Determine the (x, y) coordinate at the center of the cell enclosing the given text.  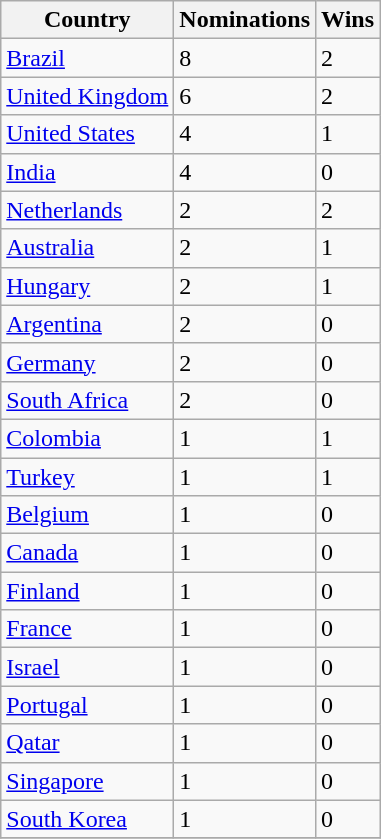
Colombia (88, 438)
Brazil (88, 58)
6 (245, 96)
United Kingdom (88, 96)
Turkey (88, 477)
Argentina (88, 324)
Finland (88, 591)
Germany (88, 362)
Belgium (88, 515)
Singapore (88, 781)
United States (88, 134)
Canada (88, 553)
South Korea (88, 819)
Netherlands (88, 210)
Australia (88, 248)
Wins (348, 20)
France (88, 629)
Nominations (245, 20)
Israel (88, 667)
South Africa (88, 400)
India (88, 172)
Country (88, 20)
8 (245, 58)
Hungary (88, 286)
Portugal (88, 705)
Qatar (88, 743)
